Return (x, y) of the center of cell containing provided text 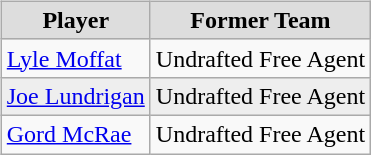
Player (76, 20)
Former Team (260, 20)
Lyle Moffat (76, 58)
Gord McRae (76, 134)
Joe Lundrigan (76, 96)
